Detect which cell encompasses the target text, then output its [x, y] center coordinate. 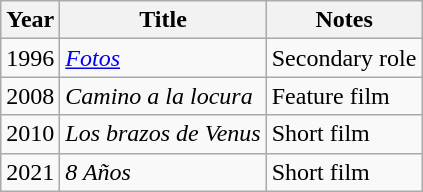
2021 [30, 172]
Year [30, 20]
Feature film [344, 96]
8 Años [163, 172]
2008 [30, 96]
Los brazos de Venus [163, 134]
Secondary role [344, 58]
Camino a la locura [163, 96]
1996 [30, 58]
Notes [344, 20]
2010 [30, 134]
Title [163, 20]
Fotos [163, 58]
